Identify which cell holds the provided text, then report its [x, y] central coordinate. 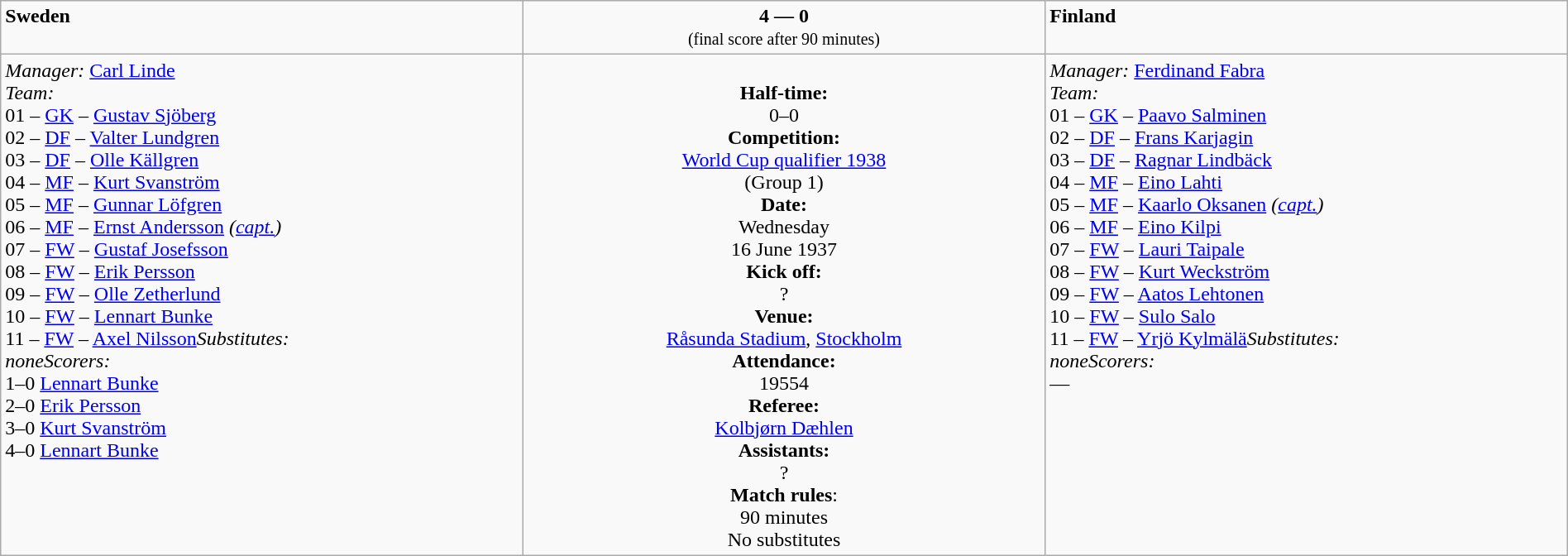
Finland [1307, 28]
Sweden [262, 28]
4 — 0(final score after 90 minutes) [784, 28]
